Search for the cell housing the specified text and yield its (X, Y) center coordinate. 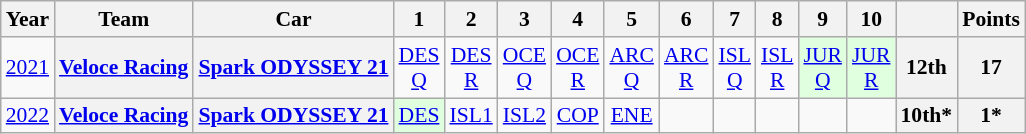
ISLR (778, 68)
1* (991, 116)
2 (470, 19)
OCEQ (524, 68)
1 (420, 19)
3 (524, 19)
JURR (872, 68)
Points (991, 19)
ISL2 (524, 116)
4 (578, 19)
9 (822, 19)
10th* (927, 116)
DESR (470, 68)
2021 (28, 68)
JURQ (822, 68)
OCER (578, 68)
17 (991, 68)
DESQ (420, 68)
Year (28, 19)
7 (734, 19)
DES (420, 116)
2022 (28, 116)
COP (578, 116)
6 (686, 19)
ENE (632, 116)
Team (124, 19)
5 (632, 19)
ARCR (686, 68)
ARCQ (632, 68)
ISLQ (734, 68)
12th (927, 68)
Car (293, 19)
10 (872, 19)
8 (778, 19)
ISL1 (470, 116)
